Search for the cell housing the specified text and yield its (x, y) center coordinate. 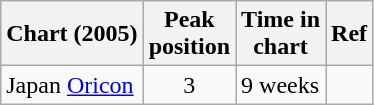
Ref (350, 34)
Time inchart (281, 34)
Chart (2005) (72, 34)
9 weeks (281, 85)
3 (189, 85)
Peakposition (189, 34)
Japan Oricon (72, 85)
